Provide the [X, Y] coordinate of the cell's center where the given text is located.  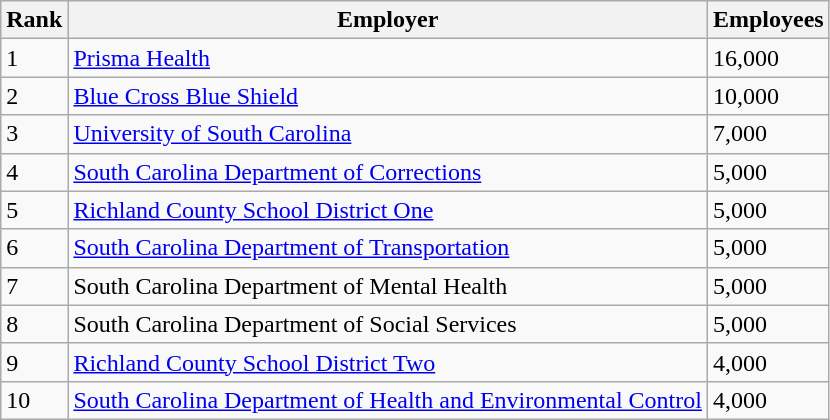
10 [34, 400]
Employer [388, 20]
5 [34, 210]
7 [34, 286]
South Carolina Department of Corrections [388, 172]
Employees [768, 20]
6 [34, 248]
10,000 [768, 96]
South Carolina Department of Mental Health [388, 286]
Rank [34, 20]
9 [34, 362]
1 [34, 58]
Richland County School District One [388, 210]
South Carolina Department of Transportation [388, 248]
7,000 [768, 134]
16,000 [768, 58]
South Carolina Department of Health and Environmental Control [388, 400]
4 [34, 172]
2 [34, 96]
South Carolina Department of Social Services [388, 324]
Richland County School District Two [388, 362]
3 [34, 134]
Blue Cross Blue Shield [388, 96]
Prisma Health [388, 58]
University of South Carolina [388, 134]
8 [34, 324]
